Find where the given text appears and provide that cell's center as [X, Y] coordinate. 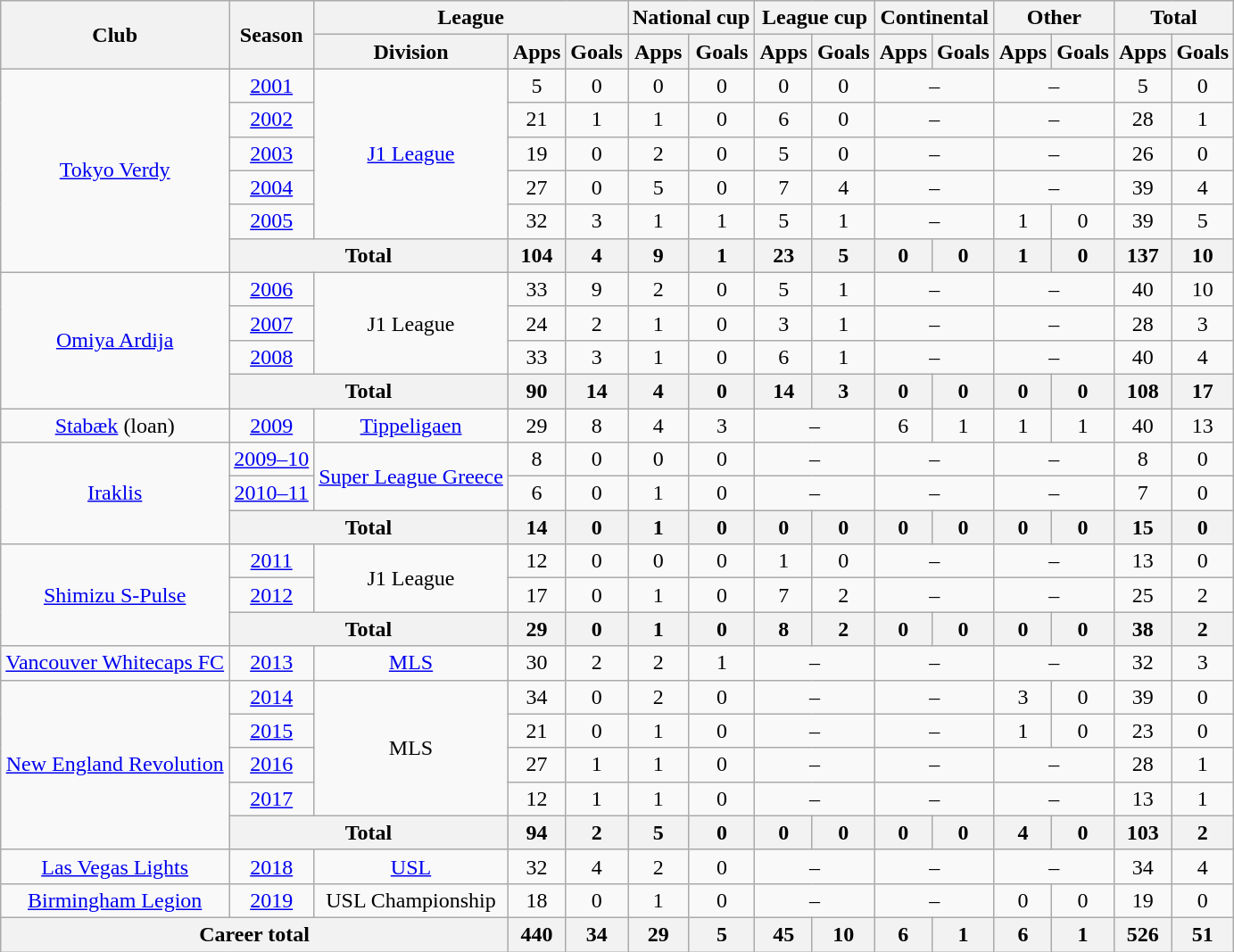
2017 [271, 799]
Division [411, 52]
137 [1142, 255]
103 [1142, 832]
League cup [815, 18]
2009–10 [271, 459]
Birmingham Legion [115, 900]
2005 [271, 221]
2009 [271, 426]
94 [536, 832]
2010–11 [271, 493]
2019 [271, 900]
15 [1142, 527]
Other [1054, 18]
45 [783, 934]
Career total [255, 934]
2011 [271, 561]
2007 [271, 323]
USL [411, 866]
30 [536, 663]
526 [1142, 934]
38 [1142, 629]
Stabæk (loan) [115, 426]
2002 [271, 120]
League [471, 18]
2014 [271, 697]
Iraklis [115, 493]
51 [1203, 934]
Tippeligaen [411, 426]
90 [536, 391]
Season [271, 35]
Shimizu S-Pulse [115, 595]
2001 [271, 86]
2003 [271, 153]
Club [115, 35]
2016 [271, 765]
2013 [271, 663]
USL Championship [411, 900]
Vancouver Whitecaps FC [115, 663]
National cup [692, 18]
New England Revolution [115, 765]
Las Vegas Lights [115, 866]
18 [536, 900]
440 [536, 934]
Continental [934, 18]
2008 [271, 357]
Tokyo Verdy [115, 170]
2012 [271, 595]
24 [536, 323]
25 [1142, 595]
2018 [271, 866]
2004 [271, 187]
104 [536, 255]
108 [1142, 391]
26 [1142, 153]
Super League Greece [411, 476]
2006 [271, 289]
Omiya Ardija [115, 340]
2015 [271, 731]
